Determine the [x, y] coordinate at the center of the cell enclosing the given text.  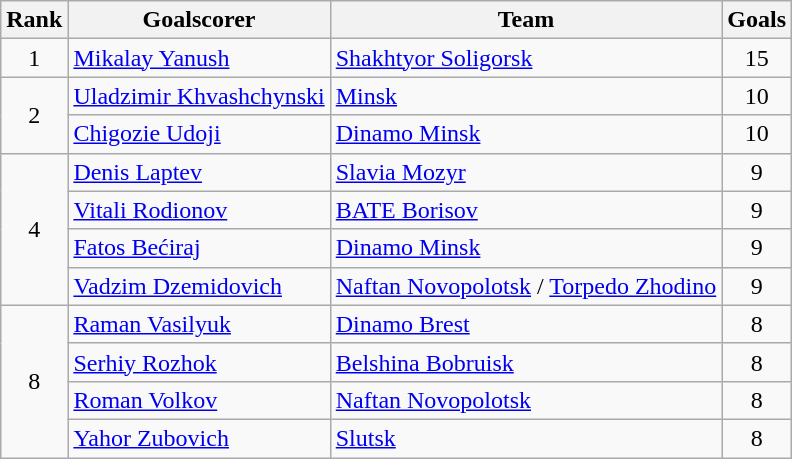
Roman Volkov [199, 400]
Naftan Novopolotsk [526, 400]
Raman Vasilyuk [199, 324]
15 [757, 58]
Goalscorer [199, 20]
BATE Borisov [526, 210]
Belshina Bobruisk [526, 362]
Minsk [526, 96]
Naftan Novopolotsk / Torpedo Zhodino [526, 286]
Shakhtyor Soligorsk [526, 58]
Uladzimir Khvashchynski [199, 96]
4 [34, 229]
Rank [34, 20]
Team [526, 20]
Vadzim Dzemidovich [199, 286]
1 [34, 58]
Slavia Mozyr [526, 172]
Mikalay Yanush [199, 58]
Denis Laptev [199, 172]
Goals [757, 20]
Vitali Rodionov [199, 210]
2 [34, 115]
Chigozie Udoji [199, 134]
Serhiy Rozhok [199, 362]
Fatos Bećiraj [199, 248]
Dinamo Brest [526, 324]
Yahor Zubovich [199, 438]
Slutsk [526, 438]
